Output the [X, Y] coordinate of the center of the cell containing the given text.  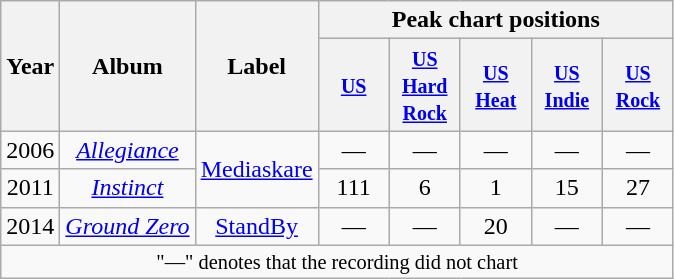
US [354, 85]
Mediaskare [256, 169]
Year [30, 66]
US Heat [496, 85]
20 [496, 226]
2011 [30, 188]
2014 [30, 226]
27 [638, 188]
Instinct [128, 188]
Peak chart positions [496, 20]
Album [128, 66]
15 [566, 188]
2006 [30, 150]
Label [256, 66]
StandBy [256, 226]
US Rock [638, 85]
111 [354, 188]
Ground Zero [128, 226]
1 [496, 188]
US Hard Rock [424, 85]
"—" denotes that the recording did not chart [338, 262]
6 [424, 188]
US Indie [566, 85]
Allegiance [128, 150]
